Detect which cell encompasses the target text, then output its (X, Y) center coordinate. 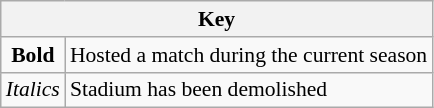
Bold (33, 55)
Stadium has been demolished (248, 90)
Key (216, 19)
Italics (33, 90)
Hosted a match during the current season (248, 55)
